Provide the [X, Y] coordinate of the cell's center where the given text is located.  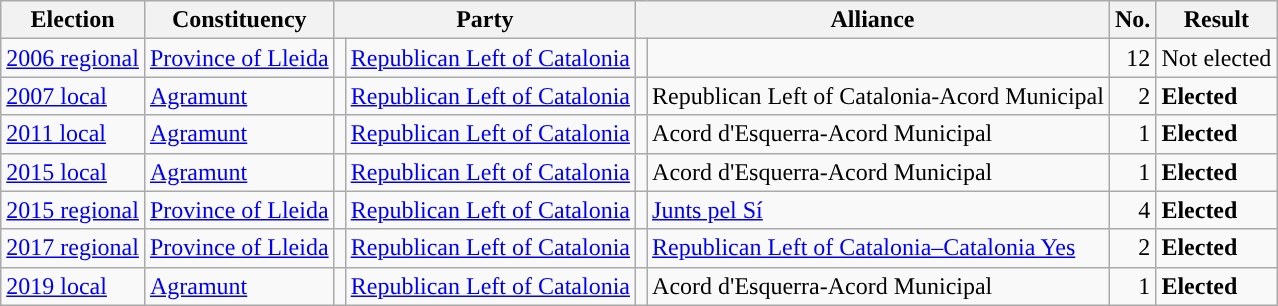
4 [1132, 210]
Alliance [872, 20]
Republican Left of Catalonia-Acord Municipal [878, 96]
12 [1132, 58]
No. [1132, 20]
Election [73, 20]
Constituency [239, 20]
2015 regional [73, 210]
Party [484, 20]
Junts pel Sí [878, 210]
2015 local [73, 172]
Not elected [1216, 58]
2006 regional [73, 58]
2011 local [73, 134]
2019 local [73, 286]
2017 regional [73, 248]
Result [1216, 20]
Republican Left of Catalonia–Catalonia Yes [878, 248]
2007 local [73, 96]
